Locate the cell with the specified text and output its [x, y] center coordinate. 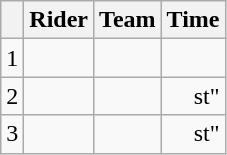
Time [193, 20]
1 [12, 58]
Team [128, 20]
2 [12, 96]
Rider [59, 20]
3 [12, 134]
